Identify which cell holds the provided text, then report its (X, Y) central coordinate. 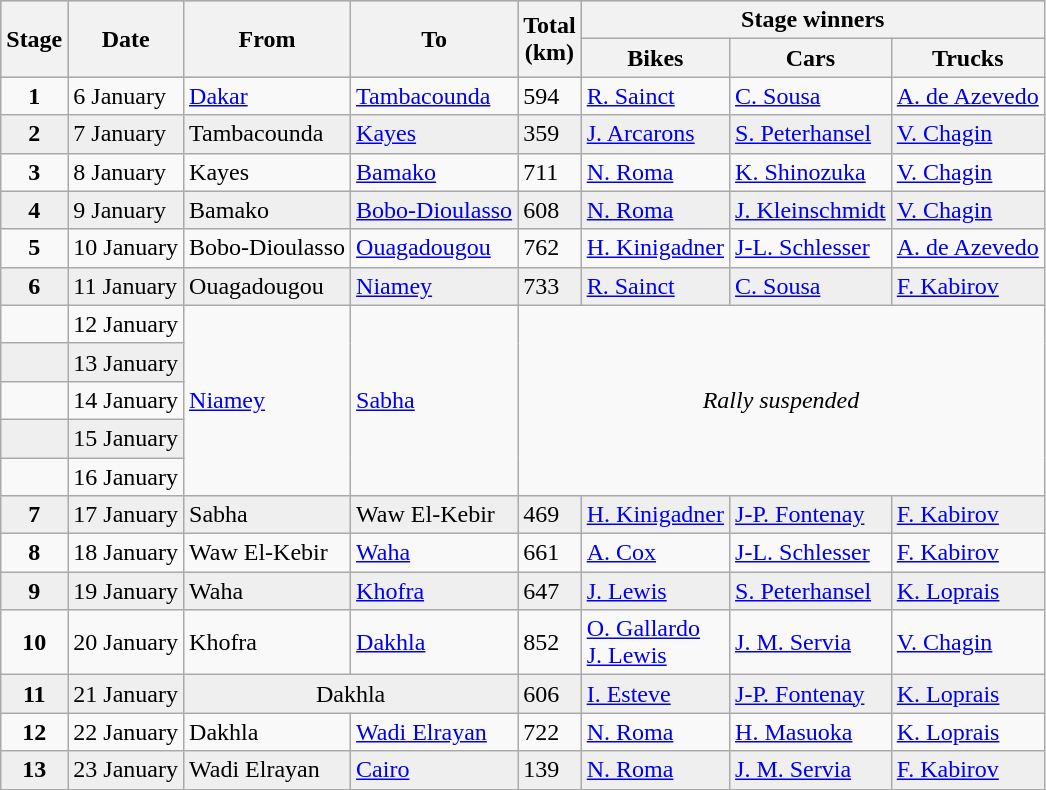
6 (34, 286)
23 January (126, 770)
Stage (34, 39)
To (434, 39)
3 (34, 172)
J. Arcarons (655, 134)
I. Esteve (655, 694)
647 (550, 591)
139 (550, 770)
7 (34, 515)
14 January (126, 400)
711 (550, 172)
21 January (126, 694)
10 (34, 642)
K. Shinozuka (811, 172)
O. Gallardo J. Lewis (655, 642)
1 (34, 96)
Stage winners (812, 20)
8 (34, 553)
11 (34, 694)
606 (550, 694)
Trucks (968, 58)
17 January (126, 515)
5 (34, 248)
A. Cox (655, 553)
16 January (126, 477)
9 (34, 591)
22 January (126, 732)
Dakar (268, 96)
Total(km) (550, 39)
10 January (126, 248)
722 (550, 732)
762 (550, 248)
11 January (126, 286)
From (268, 39)
Bikes (655, 58)
J. Lewis (655, 591)
Cars (811, 58)
Date (126, 39)
2 (34, 134)
15 January (126, 438)
12 (34, 732)
Cairo (434, 770)
608 (550, 210)
594 (550, 96)
12 January (126, 324)
Rally suspended (782, 400)
469 (550, 515)
4 (34, 210)
J. Kleinschmidt (811, 210)
13 (34, 770)
6 January (126, 96)
13 January (126, 362)
661 (550, 553)
H. Masuoka (811, 732)
18 January (126, 553)
8 January (126, 172)
9 January (126, 210)
7 January (126, 134)
733 (550, 286)
359 (550, 134)
20 January (126, 642)
852 (550, 642)
19 January (126, 591)
